Output the [x, y] coordinate of the center of the cell containing the given text.  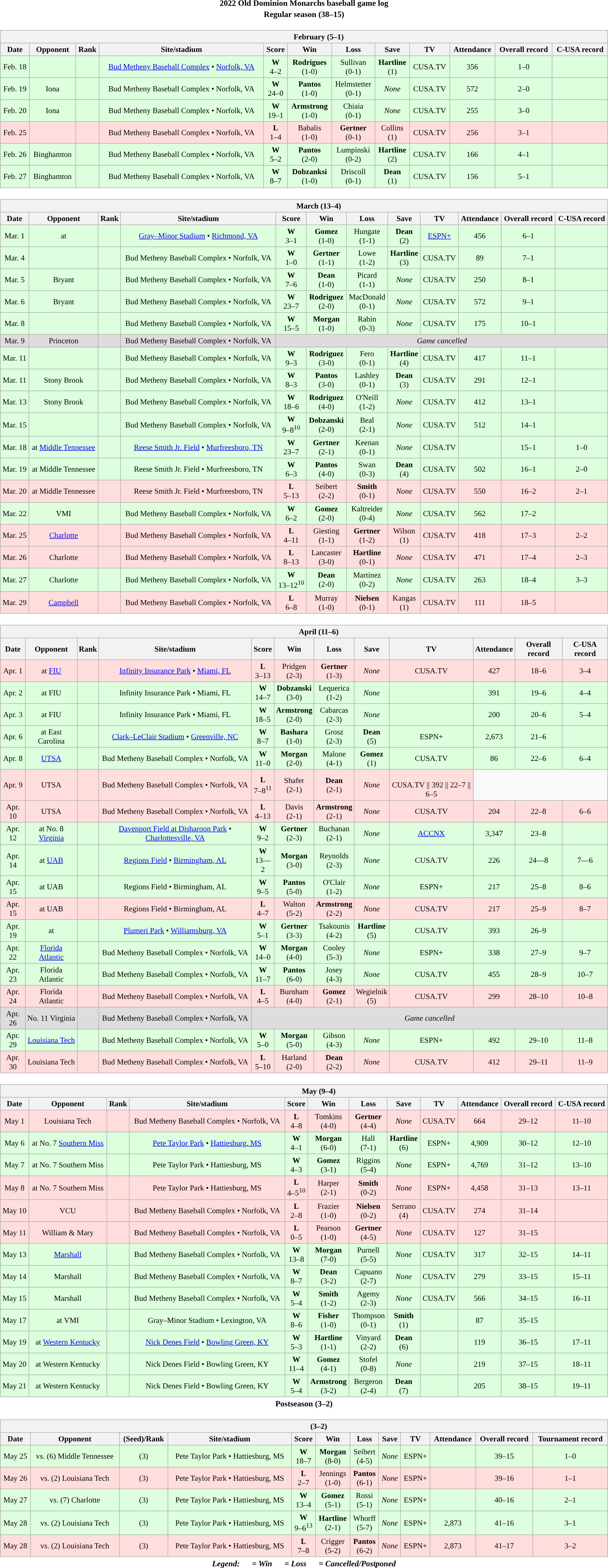
226 [494, 860]
Pantos(6-1) [364, 1478]
Apr. 8 [13, 759]
39–16 [504, 1478]
35–15 [528, 1320]
Princeton [63, 341]
(Seed)/Rank [144, 1439]
L5–10 [263, 1062]
Wegielnik(5) [372, 996]
W9–5 [263, 887]
Morgan(6-0) [328, 1143]
W4–1 [297, 1143]
Lumpinski(0-2) [353, 155]
279 [480, 1276]
Apr. 22 [13, 952]
200 [494, 714]
Serrano(4) [404, 1211]
Apr. 30 [13, 1062]
Purnell(5-5) [368, 1254]
Smith(1) [404, 1320]
12–10 [582, 1143]
Armstrong(2-0) [294, 714]
256 [472, 132]
25–8 [538, 887]
14–11 [582, 1254]
W1–0 [291, 257]
May 11 [15, 1233]
May 1 [15, 1121]
Hartline(1-1) [328, 1342]
Dean(3-2) [328, 1276]
L7–811 [263, 785]
9–1 [528, 302]
Armstrong(3-2) [328, 1386]
Dean(1-0) [326, 280]
Gomez(5-1) [333, 1500]
Wilson(1) [404, 535]
Gertner(1-1) [326, 257]
6–6 [585, 812]
23–8 [538, 833]
Davis(2-1) [294, 812]
Apr. 26 [13, 1018]
19–6 [538, 693]
18–11 [582, 1364]
Feb. 19 [15, 89]
156 [472, 177]
Dobzanski(2-0) [326, 424]
418 [480, 535]
W19–1 [275, 111]
40–16 [504, 1500]
L5–13 [291, 491]
8–7 [585, 909]
13–1 [528, 402]
Collins(1) [392, 132]
Gomez(4-1) [328, 1364]
Morgan(4-0) [294, 952]
W4–3 [297, 1165]
Apr. 6 [13, 737]
24—8 [538, 860]
May (9–4) [304, 1091]
502 [480, 469]
27–9 [538, 952]
Pantos(6-0) [294, 974]
May 19 [15, 1342]
5–1 [524, 177]
13–10 [582, 1165]
(3–2) [304, 1426]
Pantos(6-2) [364, 1546]
W13–1210 [291, 580]
Bashara(1-0) [294, 737]
89 [480, 257]
391 [494, 693]
May 7 [15, 1165]
22–8 [538, 812]
May 25 [16, 1457]
Pantos(3-0) [326, 380]
Lashley(0-1) [367, 380]
vs. (6) Middle Tennessee [75, 1457]
Gertner(4-5) [368, 1233]
Swan(0-3) [367, 469]
Apr. 19 [13, 930]
Hall(7-1) [368, 1143]
Fisher(1-0) [328, 1320]
W8–6 [297, 1320]
4,909 [480, 1143]
L4–11 [291, 535]
Giesting(1-1) [326, 535]
W11–7 [263, 974]
Gertner(3-3) [294, 930]
15–11 [582, 1276]
1–1 [570, 1478]
Mar. 4 [15, 257]
204 [494, 812]
May 20 [15, 1364]
Buchanan(2-1) [334, 833]
Hartline(3) [404, 257]
Babalis(1-0) [309, 132]
Pridgen(2-3) [294, 671]
7–1 [528, 257]
Stofel(0-8) [368, 1364]
31–14 [528, 1211]
L6–8 [291, 602]
February (5–1) [304, 37]
W5–0 [263, 1040]
Martinez(0-2) [367, 580]
April (11–6) [304, 632]
Feb. 18 [15, 67]
Apr. 2 [13, 693]
Dean(6) [404, 1342]
3,347 [494, 833]
Hartline(5) [372, 930]
Harland(2-0) [294, 1062]
37–15 [528, 1364]
Kangas(1) [404, 602]
Agemy(2-3) [368, 1298]
May 8 [15, 1188]
Mar. 6 [15, 302]
Gertner(0-1) [353, 132]
Vinyard(2-2) [368, 1342]
29–10 [538, 1040]
34–15 [528, 1298]
L0–5 [297, 1233]
28–10 [538, 996]
Rossi(5-1) [364, 1500]
317 [480, 1254]
Feb. 26 [15, 155]
562 [480, 513]
Apr. 12 [13, 833]
16–11 [582, 1298]
May 15 [15, 1298]
32–15 [528, 1254]
111 [480, 602]
16–2 [528, 491]
Smith(0-1) [367, 491]
Dobzanksi(1-0) [309, 177]
20–6 [538, 714]
Mar. 22 [15, 513]
18–6 [538, 671]
455 [494, 974]
Morgan(3-0) [294, 860]
Grosz(2-3) [334, 737]
664 [480, 1121]
291 [480, 380]
Hartline(1) [392, 67]
Mar. 5 [15, 280]
May 6 [15, 1143]
Mar. 15 [15, 424]
41–16 [504, 1523]
4,458 [480, 1188]
ACCNX [431, 833]
175 [480, 323]
4,769 [480, 1165]
Gertner(1-3) [334, 671]
417 [480, 358]
299 [494, 996]
Dean(1) [392, 177]
17–11 [582, 1342]
Mar. 27 [15, 580]
Mar. 9 [15, 341]
4–1 [524, 155]
Gertner(2-3) [294, 833]
Riggins(5-4) [368, 1165]
May 26 [16, 1478]
W18–6 [291, 402]
17–3 [528, 535]
W13–4 [303, 1500]
Hartline(2) [392, 155]
W4–2 [275, 67]
3–3 [582, 580]
Bergeron(2-4) [368, 1386]
W14–0 [263, 952]
Mar. 18 [15, 448]
471 [480, 557]
566 [480, 1298]
Lancaster(3-0) [326, 557]
Smith(0-2) [368, 1188]
Armstrong(1-0) [309, 111]
VMI [63, 513]
11–9 [585, 1062]
Chiaia(0-1) [353, 111]
4–4 [585, 693]
Cooley(5-3) [334, 952]
31–15 [528, 1233]
Apr. 1 [13, 671]
8–6 [585, 887]
MacDonald(0-1) [367, 302]
Tomkins(4-0) [328, 1121]
Dobzanski(3-0) [294, 693]
Gibson(4-3) [334, 1040]
May 13 [15, 1254]
39–15 [504, 1457]
W13–8 [297, 1254]
87 [480, 1320]
May 27 [16, 1500]
Apr. 10 [13, 812]
Apr. 29 [13, 1040]
William & Mary [68, 1233]
Apr. 23 [13, 974]
Dean(2) [404, 236]
Seibert(2-2) [326, 491]
29–11 [538, 1062]
Fero(0-1) [367, 358]
Morgan(2-0) [294, 759]
Dean(2-2) [334, 1062]
512 [480, 424]
W11–0 [263, 759]
Harper(2-1) [328, 1188]
May 21 [15, 1386]
Nielsen(0-1) [367, 602]
Tsakounis(4-2) [334, 930]
vs. (7) Charlotte [75, 1500]
205 [480, 1386]
3–0 [524, 111]
Pearson(1-0) [328, 1233]
L4–5 [263, 996]
Morgan(1-0) [326, 323]
Nielsen(0-2) [368, 1211]
Crigger(5-2) [333, 1546]
W5–2 [275, 155]
Campbell [63, 602]
456 [480, 236]
10–1 [528, 323]
Mar. 13 [15, 402]
L3–13 [263, 671]
5–4 [585, 714]
Mar. 8 [15, 323]
166 [472, 155]
Cabarcas(2-3) [334, 714]
Gertner(1-2) [367, 535]
31–13 [528, 1188]
at East Carolina [51, 737]
10–8 [585, 996]
W18–5 [263, 714]
Armstrong(2-2) [334, 909]
Rodriguez(4-0) [326, 402]
Mar. 19 [15, 469]
Gomez(2-1) [334, 996]
Burnham(4-0) [294, 996]
2,673 [494, 737]
28–9 [538, 974]
Mar. 1 [15, 236]
Gomez(1-0) [326, 236]
12–1 [528, 380]
Gertner(4-4) [368, 1121]
Gertner(2-1) [326, 448]
Rodriguez(2-0) [326, 302]
250 [480, 280]
Helmstetter(0-1) [353, 89]
L4–510 [297, 1188]
Apr. 14 [13, 860]
7—6 [585, 860]
W5–1 [263, 930]
Thompson(0-1) [368, 1320]
9–7 [585, 952]
393 [494, 930]
Keenan(0-1) [367, 448]
Seibert(4-5) [364, 1457]
Murray(1-0) [326, 602]
33–15 [528, 1276]
31–12 [528, 1165]
W3–1 [291, 236]
Lequerica(1-2) [334, 693]
L4–13 [263, 812]
Smith(1-2) [328, 1298]
Mar. 29 [15, 602]
338 [494, 952]
Frazier(1-0) [328, 1211]
Feb. 27 [15, 177]
Hartline(6) [404, 1143]
14–1 [528, 424]
Kaltreider(0-4) [367, 513]
18–5 [528, 602]
Davenport Field at Disharoon Park • Charlottesville, VA [175, 833]
Mar. 25 [15, 535]
L1–4 [275, 132]
W9–810 [291, 424]
May 10 [15, 1211]
Lowe(1-2) [367, 257]
Feb. 20 [15, 111]
Malone(4-1) [334, 759]
Jennings(1-0) [333, 1478]
W18–7 [303, 1457]
21–6 [538, 737]
at No. 8 Virginia [51, 833]
Apr. 24 [13, 996]
L2–8 [297, 1211]
127 [480, 1233]
22–6 [538, 759]
W24–0 [275, 89]
19–11 [582, 1386]
17–2 [528, 513]
Pantos(1-0) [309, 89]
16–1 [528, 469]
May 17 [15, 1320]
W15–5 [291, 323]
Walton(5-2) [294, 909]
W6–3 [291, 469]
Rabin(0-3) [367, 323]
Hungate(1-1) [367, 236]
CUSA.TV || 392 || 22–7 || 6–5 [431, 785]
219 [480, 1364]
March (13–4) [304, 205]
427 [494, 671]
Mar. 20 [15, 491]
Hartline(4) [404, 358]
36–15 [528, 1342]
2–3 [582, 557]
Pantos(2-0) [309, 155]
Apr. 3 [13, 714]
30–12 [528, 1143]
W9–3 [291, 358]
Rodrigues(1-0) [309, 67]
Gomez(3-1) [328, 1165]
May 14 [15, 1276]
Morgan(8-0) [333, 1457]
Dean(7) [404, 1386]
Gomez(2-0) [326, 513]
W14–7 [263, 693]
Dean(2-0) [326, 580]
8–1 [528, 280]
356 [472, 67]
O'Neill(1-2) [367, 402]
Gray–Minor Stadium • Lexington, VA [207, 1320]
11–1 [528, 358]
L4–7 [263, 909]
Tournament record [570, 1439]
L7–8 [303, 1546]
13–11 [582, 1188]
Sullivan(0-1) [353, 67]
38–15 [528, 1386]
Apr. 9 [13, 785]
L2–7 [303, 1478]
at VMI [68, 1320]
Shafer(2-1) [294, 785]
6–4 [585, 759]
Dean(5) [372, 737]
Feb. 25 [15, 132]
29–12 [528, 1121]
11–8 [585, 1040]
W13—2 [263, 860]
Capuano(2-7) [368, 1276]
2–2 [582, 535]
25–9 [538, 909]
41–17 [504, 1546]
274 [480, 1211]
W11–4 [297, 1364]
Dean(2-1) [334, 785]
10–7 [585, 974]
W5–3 [297, 1342]
18–4 [528, 580]
VCU [68, 1211]
Hartline(0-1) [367, 557]
26–9 [538, 930]
15–1 [528, 448]
O'Clair(1-2) [334, 887]
Morgan(5-0) [294, 1040]
W9–613 [303, 1523]
No. 11 Virginia [51, 1018]
W9–2 [263, 833]
Picard(1-1) [367, 280]
Josey(4-3) [334, 974]
17–4 [528, 557]
Gomez(1) [372, 759]
Pantos(5-0) [294, 887]
L4–8 [297, 1121]
Pantos(4-0) [326, 469]
W8–3 [291, 380]
Driscoll(0-1) [353, 177]
Beal(2-1) [367, 424]
119 [480, 1342]
Reynolds(2-3) [334, 860]
Morgan(7-0) [328, 1254]
550 [480, 491]
W7–6 [291, 280]
Mar. 26 [15, 557]
Rodriguez(3-0) [326, 358]
3–2 [570, 1546]
L8–13 [291, 557]
Clark–LeClair Stadium • Greenville, NC [175, 737]
Gray–Minor Stadium • Richmond, VA [198, 236]
Hartline(2-1) [333, 1523]
492 [494, 1040]
W6–2 [291, 513]
255 [472, 111]
Armstrong(2-1) [334, 812]
86 [494, 759]
6–1 [528, 236]
Plumeri Park • Williamsburg, VA [175, 930]
263 [480, 580]
Dean(4) [404, 469]
3–4 [585, 671]
Dean(3) [404, 380]
11–10 [582, 1121]
Whorff(5-7) [364, 1523]
